Capture the cell that displays the provided text and extract its (x, y) central coordinate. 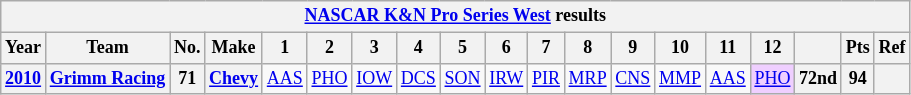
No. (188, 48)
Team (107, 48)
Year (24, 48)
Chevy (234, 78)
94 (858, 78)
2010 (24, 78)
71 (188, 78)
3 (374, 48)
5 (462, 48)
Pts (858, 48)
MRP (588, 78)
72nd (818, 78)
9 (633, 48)
12 (772, 48)
CNS (633, 78)
Make (234, 48)
1 (284, 48)
Grimm Racing (107, 78)
11 (728, 48)
6 (506, 48)
IOW (374, 78)
IRW (506, 78)
Ref (892, 48)
7 (546, 48)
PIR (546, 78)
MMP (680, 78)
2 (330, 48)
10 (680, 48)
NASCAR K&N Pro Series West results (456, 16)
4 (419, 48)
DCS (419, 78)
8 (588, 48)
SON (462, 78)
